Scan for the cell matching the given text and deliver its [x, y] coordinate at center. 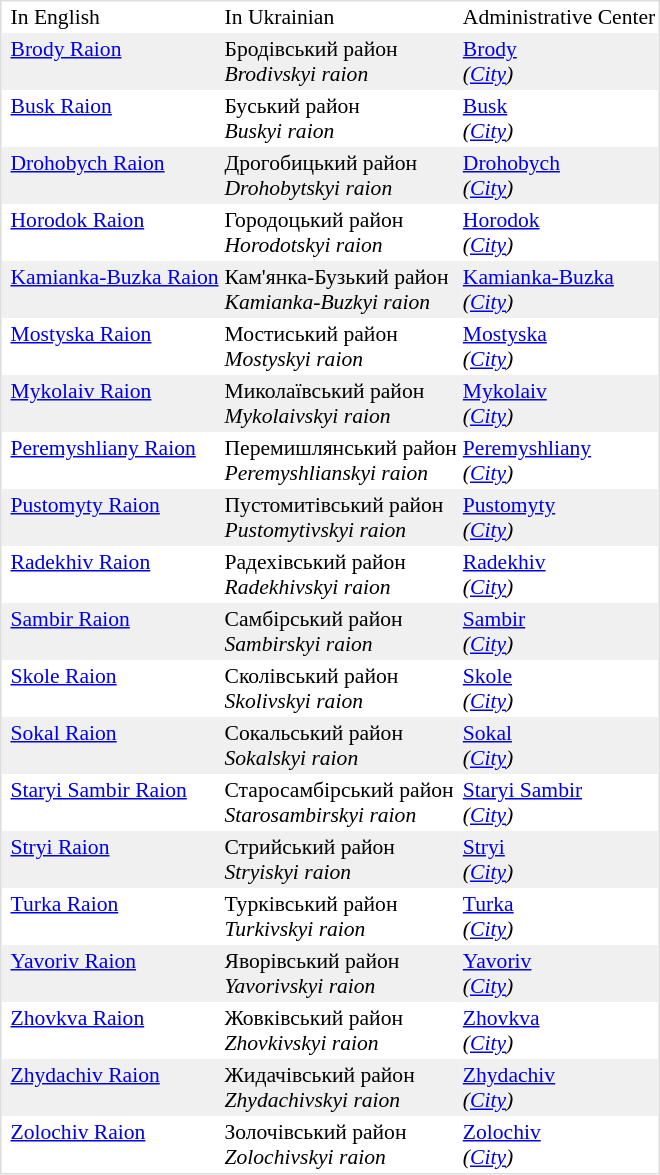
Миколаївський район Mykolaivskyi raion [341, 404]
Kamianka-Buzka Raion [115, 290]
Drohobych Raion [115, 176]
Peremyshliany Raion [115, 460]
Brody Raion [115, 62]
Busk (City) [559, 118]
Бродівський район Brodivskyi raion [341, 62]
Horodok Raion [115, 232]
Дрогобицький район Drohobytskyi raion [341, 176]
Drohobych (City) [559, 176]
Яворівський район Yavorivskyi raion [341, 974]
Городоцький район Horodotskyi raion [341, 232]
Skole Raion [115, 688]
Skole (City) [559, 688]
Кам'янка-Бузький район Kamianka-Buzkyi raion [341, 290]
Мостиський район Mostyskyi raion [341, 346]
Stryi (City) [559, 860]
Radekhiv (City) [559, 574]
Старосамбірський район Starosambirskyi raion [341, 802]
Zhovkva Raion [115, 1030]
Турківський район Turkivskyi raion [341, 916]
Жидачівський район Zhydachivskyi raion [341, 1088]
Sokal Raion [115, 746]
Staryi Sambir (City) [559, 802]
Sokal (City) [559, 746]
Busk Raion [115, 118]
Буський район Buskyi raion [341, 118]
Yavoriv Raion [115, 974]
Turka Raion [115, 916]
Staryi Sambir Raion [115, 802]
Mykolaiv Raion [115, 404]
Zhovkva (City) [559, 1030]
Жовківський район Zhovkivskyi raion [341, 1030]
Zhydachiv (City) [559, 1088]
Zolochiv (City) [559, 1144]
Sambir Raion [115, 632]
Радехівський район Radekhivskyi raion [341, 574]
Kamianka-Buzka (City) [559, 290]
Сокальський район Sokalskyi raion [341, 746]
Stryi Raion [115, 860]
Turka (City) [559, 916]
Перемишлянський район Peremyshlianskyi raion [341, 460]
Pustomyty Raion [115, 518]
Zhydachiv Raion [115, 1088]
Mostyska (City) [559, 346]
Пустомитівський район Pustomytivskyi raion [341, 518]
Peremyshliany (City) [559, 460]
Pustomyty (City) [559, 518]
Mykolaiv (City) [559, 404]
Zolochiv Raion [115, 1144]
Стрийський район Stryiskyi raion [341, 860]
Horodok (City) [559, 232]
Самбірський район Sambirskyi raion [341, 632]
Radekhiv Raion [115, 574]
Yavoriv (City) [559, 974]
Сколівський район Skolivskyi raion [341, 688]
Sambir (City) [559, 632]
Administrative Center [559, 18]
Золочівський район Zolochivskyi raion [341, 1144]
Mostyska Raion [115, 346]
In Ukrainian [341, 18]
Brody (City) [559, 62]
In English [115, 18]
